Scan for the cell matching the given text and deliver its (x, y) coordinate at center. 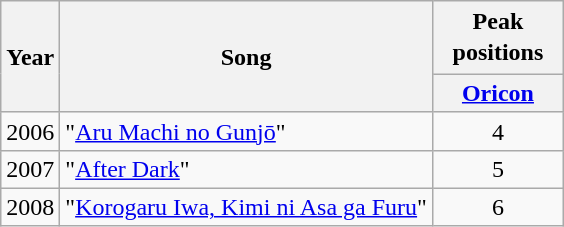
2008 (30, 207)
Oricon (498, 93)
4 (498, 131)
Year (30, 57)
6 (498, 207)
2006 (30, 131)
"After Dark" (246, 169)
"Aru Machi no Gunjō" (246, 131)
"Korogaru Iwa, Kimi ni Asa ga Furu" (246, 207)
Peak positions (498, 38)
2007 (30, 169)
Song (246, 57)
5 (498, 169)
